Search for the cell housing the specified text and yield its [X, Y] center coordinate. 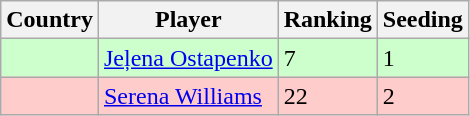
Jeļena Ostapenko [188, 58]
7 [328, 58]
2 [422, 96]
1 [422, 58]
Serena Williams [188, 96]
Seeding [422, 20]
Ranking [328, 20]
Player [188, 20]
22 [328, 96]
Country [50, 20]
